Provide the [x, y] coordinate of the cell's center where the given text is located.  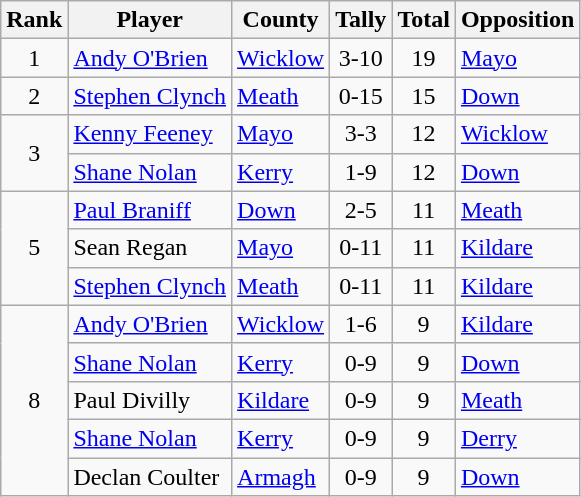
Tally [361, 20]
1-9 [361, 172]
County [281, 20]
3 [34, 153]
Armagh [281, 477]
Rank [34, 20]
15 [424, 96]
5 [34, 248]
0-15 [361, 96]
8 [34, 400]
1-6 [361, 324]
19 [424, 58]
2 [34, 96]
Paul Braniff [150, 210]
Derry [517, 438]
1 [34, 58]
Declan Coulter [150, 477]
Total [424, 20]
3-10 [361, 58]
Kenny Feeney [150, 134]
Paul Divilly [150, 400]
Sean Regan [150, 248]
2-5 [361, 210]
Player [150, 20]
Opposition [517, 20]
3-3 [361, 134]
